Extract the [x, y] coordinate from the center of the cell holding the provided text.  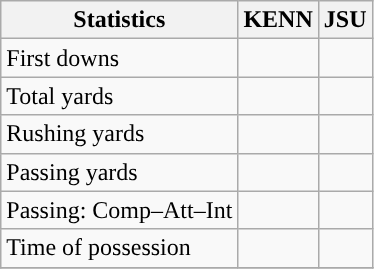
Time of possession [120, 248]
Passing: Comp–Att–Int [120, 210]
First downs [120, 58]
JSU [345, 20]
KENN [278, 20]
Passing yards [120, 172]
Rushing yards [120, 134]
Statistics [120, 20]
Total yards [120, 96]
